Pinpoint the cell where the given text exists, returning its [X, Y] midpoint coordinate. 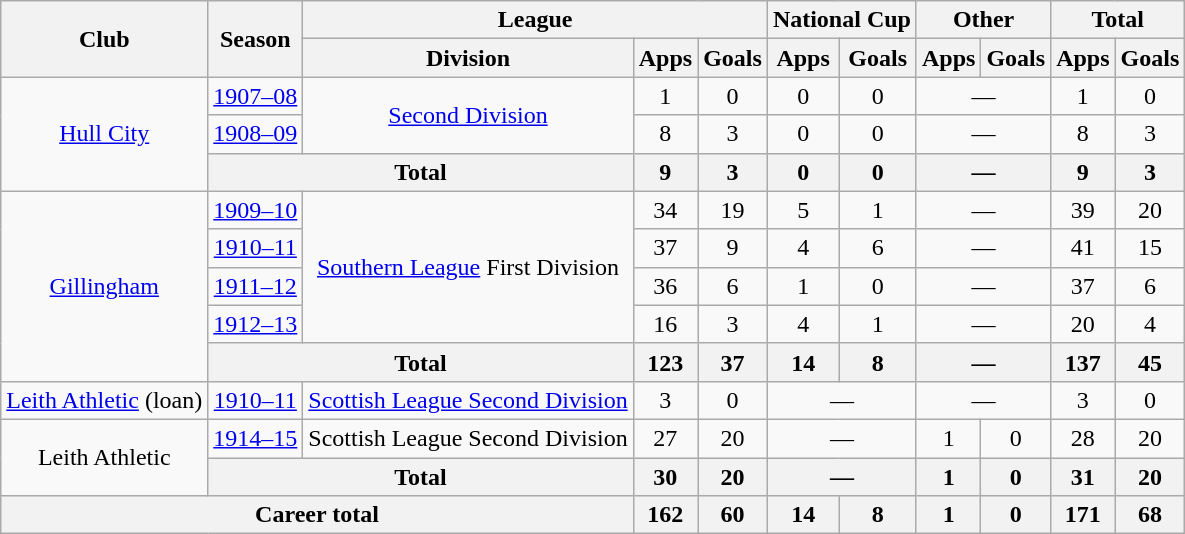
Hull City [104, 134]
Career total [317, 515]
28 [1083, 438]
45 [1150, 362]
League [536, 20]
27 [665, 438]
39 [1083, 210]
16 [665, 324]
Gillingham [104, 286]
162 [665, 515]
Southern League First Division [468, 267]
Leith Athletic (loan) [104, 400]
1909–10 [256, 210]
31 [1083, 477]
68 [1150, 515]
National Cup [842, 20]
19 [733, 210]
171 [1083, 515]
30 [665, 477]
Other [983, 20]
Season [256, 39]
41 [1083, 248]
Leith Athletic [104, 457]
34 [665, 210]
60 [733, 515]
15 [1150, 248]
1914–15 [256, 438]
1908–09 [256, 134]
36 [665, 286]
Club [104, 39]
1907–08 [256, 96]
Division [468, 58]
123 [665, 362]
Second Division [468, 115]
1911–12 [256, 286]
1912–13 [256, 324]
5 [803, 210]
137 [1083, 362]
